Locate the cell with the specified text and output its (X, Y) center coordinate. 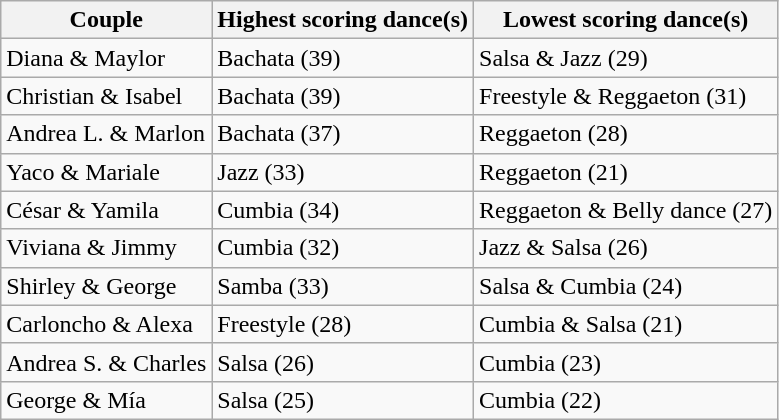
Jazz & Salsa (26) (626, 248)
Cumbia (32) (343, 248)
Jazz (33) (343, 172)
Christian & Isabel (106, 96)
Salsa & Jazz (29) (626, 58)
Couple (106, 20)
Shirley & George (106, 286)
Reggaeton (21) (626, 172)
Andrea S. & Charles (106, 362)
Cumbia (34) (343, 210)
Carloncho & Alexa (106, 324)
Reggaeton & Belly dance (27) (626, 210)
Reggaeton (28) (626, 134)
Samba (33) (343, 286)
Andrea L. & Marlon (106, 134)
César & Yamila (106, 210)
Salsa (26) (343, 362)
Salsa & Cumbia (24) (626, 286)
Cumbia (22) (626, 400)
Highest scoring dance(s) (343, 20)
Cumbia & Salsa (21) (626, 324)
Salsa (25) (343, 400)
Bachata (37) (343, 134)
Freestyle & Reggaeton (31) (626, 96)
Yaco & Mariale (106, 172)
George & Mía (106, 400)
Viviana & Jimmy (106, 248)
Cumbia (23) (626, 362)
Diana & Maylor (106, 58)
Freestyle (28) (343, 324)
Lowest scoring dance(s) (626, 20)
